Return (x, y) of the center of cell containing provided text 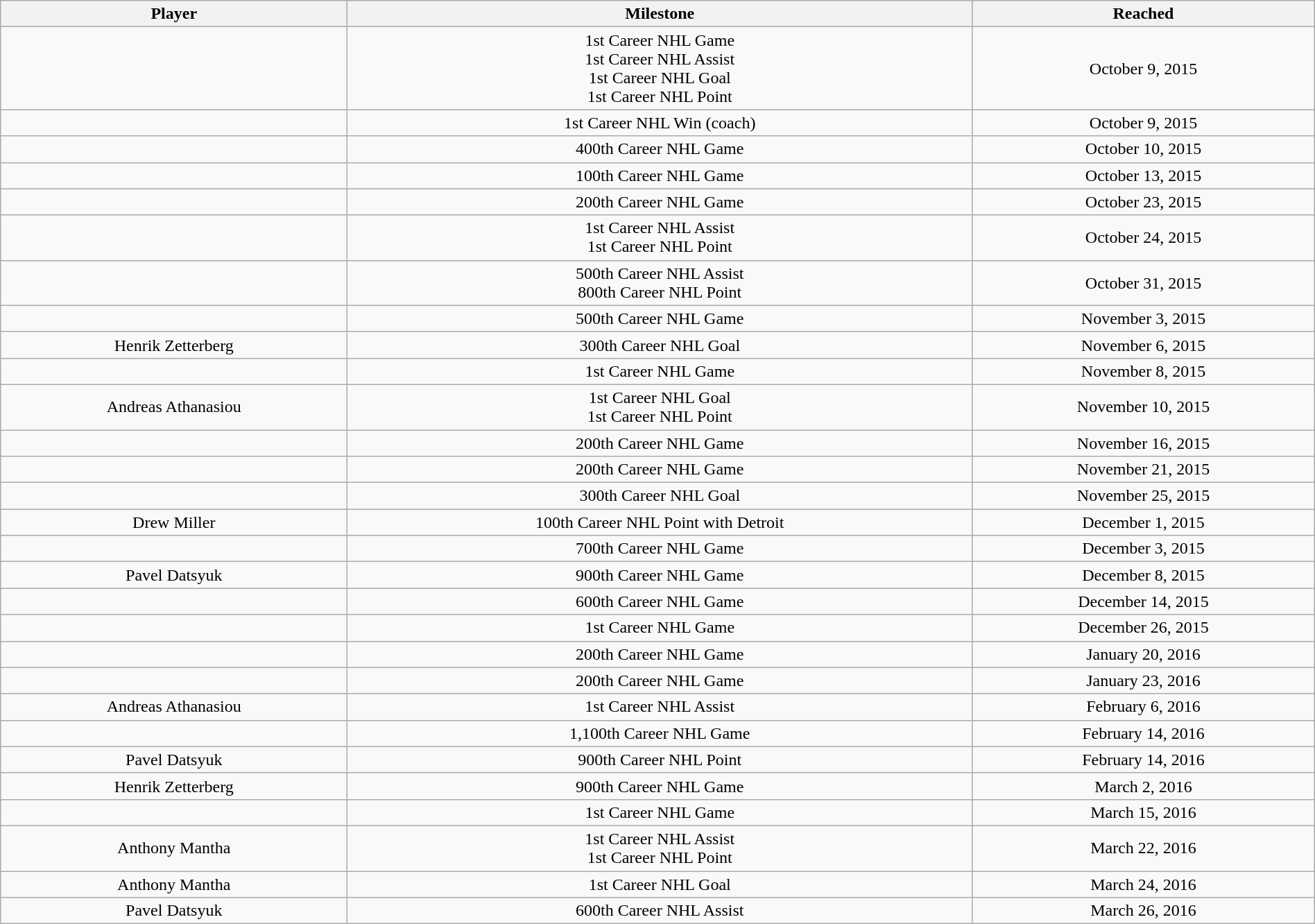
November 8, 2015 (1144, 371)
1st Career NHL Game1st Career NHL Assist1st Career NHL Goal1st Career NHL Point (660, 68)
Reached (1144, 14)
October 13, 2015 (1144, 176)
January 20, 2016 (1144, 654)
December 14, 2015 (1144, 601)
October 31, 2015 (1144, 283)
March 2, 2016 (1144, 786)
November 6, 2015 (1144, 345)
November 21, 2015 (1144, 470)
600th Career NHL Game (660, 601)
December 8, 2015 (1144, 575)
900th Career NHL Point (660, 760)
March 26, 2016 (1144, 911)
400th Career NHL Game (660, 149)
November 25, 2015 (1144, 496)
December 26, 2015 (1144, 628)
Player (174, 14)
December 3, 2015 (1144, 549)
October 23, 2015 (1144, 202)
1st Career NHL Goal1st Career NHL Point (660, 407)
1,100th Career NHL Game (660, 733)
Drew Miller (174, 522)
500th Career NHL Assist800th Career NHL Point (660, 283)
March 15, 2016 (1144, 812)
600th Career NHL Assist (660, 911)
100th Career NHL Point with Detroit (660, 522)
November 3, 2015 (1144, 318)
March 24, 2016 (1144, 884)
1st Career NHL Assist (660, 707)
October 24, 2015 (1144, 237)
1st Career NHL Goal (660, 884)
1st Career NHL Win (coach) (660, 123)
December 1, 2015 (1144, 522)
February 6, 2016 (1144, 707)
October 10, 2015 (1144, 149)
Milestone (660, 14)
January 23, 2016 (1144, 681)
100th Career NHL Game (660, 176)
500th Career NHL Game (660, 318)
November 16, 2015 (1144, 443)
November 10, 2015 (1144, 407)
March 22, 2016 (1144, 848)
700th Career NHL Game (660, 549)
